Output the (X, Y) coordinate of the center of the cell containing the given text.  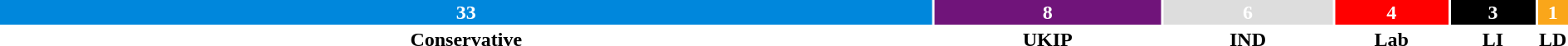
8 (1047, 12)
6 (1248, 12)
4 (1391, 12)
1 (1553, 12)
3 (1493, 12)
33 (466, 12)
